Capture the cell that displays the provided text and extract its [X, Y] central coordinate. 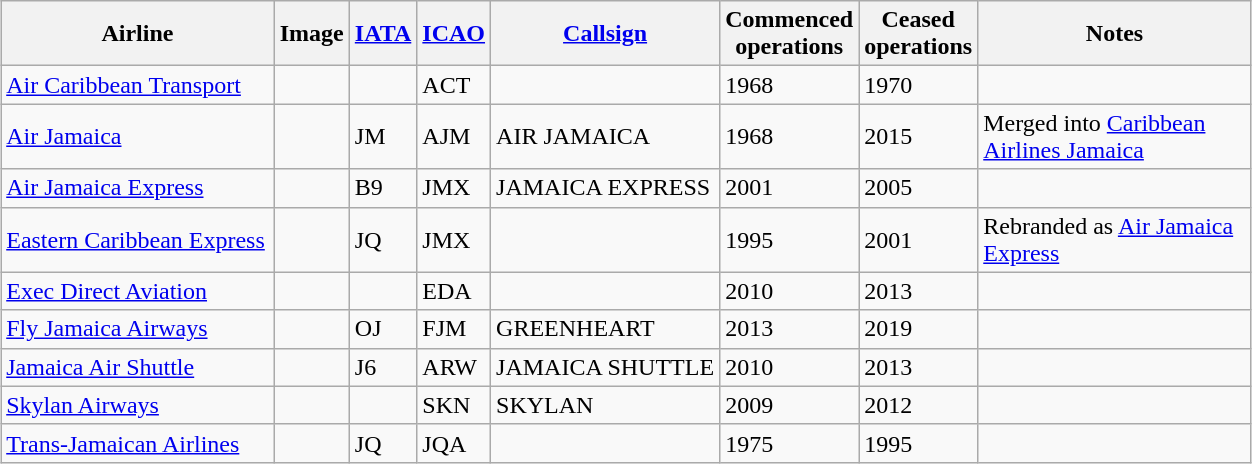
JAMAICA EXPRESS [606, 188]
2005 [918, 188]
Air Caribbean Transport [138, 85]
Notes [1115, 34]
1970 [918, 85]
Air Jamaica [138, 136]
Exec Direct Aviation [138, 291]
B9 [383, 188]
GREENHEART [606, 329]
Image [312, 34]
J6 [383, 367]
ICAO [454, 34]
SKN [454, 405]
Airline [138, 34]
Trans-Jamaican Airlines [138, 443]
Ceasedoperations [918, 34]
ARW [454, 367]
2015 [918, 136]
SKYLAN [606, 405]
FJM [454, 329]
AIR JAMAICA [606, 136]
OJ [383, 329]
IATA [383, 34]
Jamaica Air Shuttle [138, 367]
Air Jamaica Express [138, 188]
Skylan Airways [138, 405]
Callsign [606, 34]
JQA [454, 443]
JAMAICA SHUTTLE [606, 367]
2009 [790, 405]
Eastern Caribbean Express [138, 240]
2012 [918, 405]
EDA [454, 291]
Commencedoperations [790, 34]
AJM [454, 136]
1975 [790, 443]
Fly Jamaica Airways [138, 329]
Merged into Caribbean Airlines Jamaica [1115, 136]
ACT [454, 85]
JM [383, 136]
Rebranded as Air Jamaica Express [1115, 240]
2019 [918, 329]
